Locate the cell with the specified text and output its (X, Y) center coordinate. 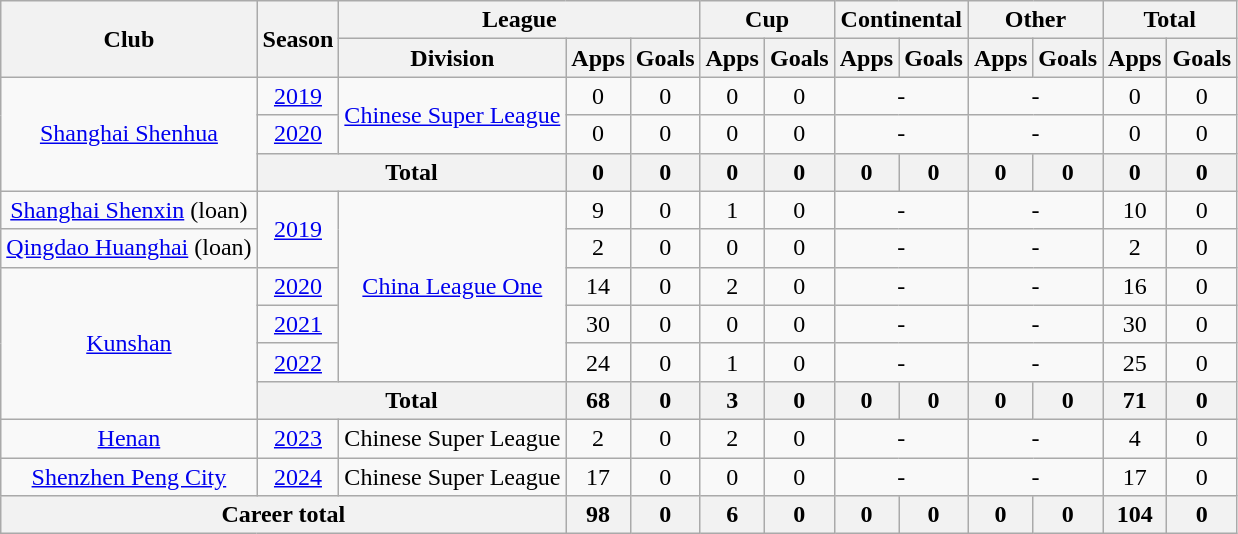
98 (598, 515)
Club (129, 39)
Shanghai Shenxin (loan) (129, 210)
104 (1135, 515)
68 (598, 400)
Continental (901, 20)
25 (1135, 362)
2024 (298, 477)
Season (298, 39)
2023 (298, 438)
71 (1135, 400)
Kunshan (129, 343)
Shanghai Shenhua (129, 134)
6 (732, 515)
9 (598, 210)
10 (1135, 210)
Career total (284, 515)
League (520, 20)
Division (452, 58)
2022 (298, 362)
16 (1135, 286)
3 (732, 400)
24 (598, 362)
Cup (767, 20)
Shenzhen Peng City (129, 477)
China League One (452, 286)
Qingdao Huanghai (loan) (129, 248)
Other (1035, 20)
14 (598, 286)
4 (1135, 438)
Henan (129, 438)
2021 (298, 324)
